Return the (x, y) coordinate for the center point of the cell that contains the specified text.  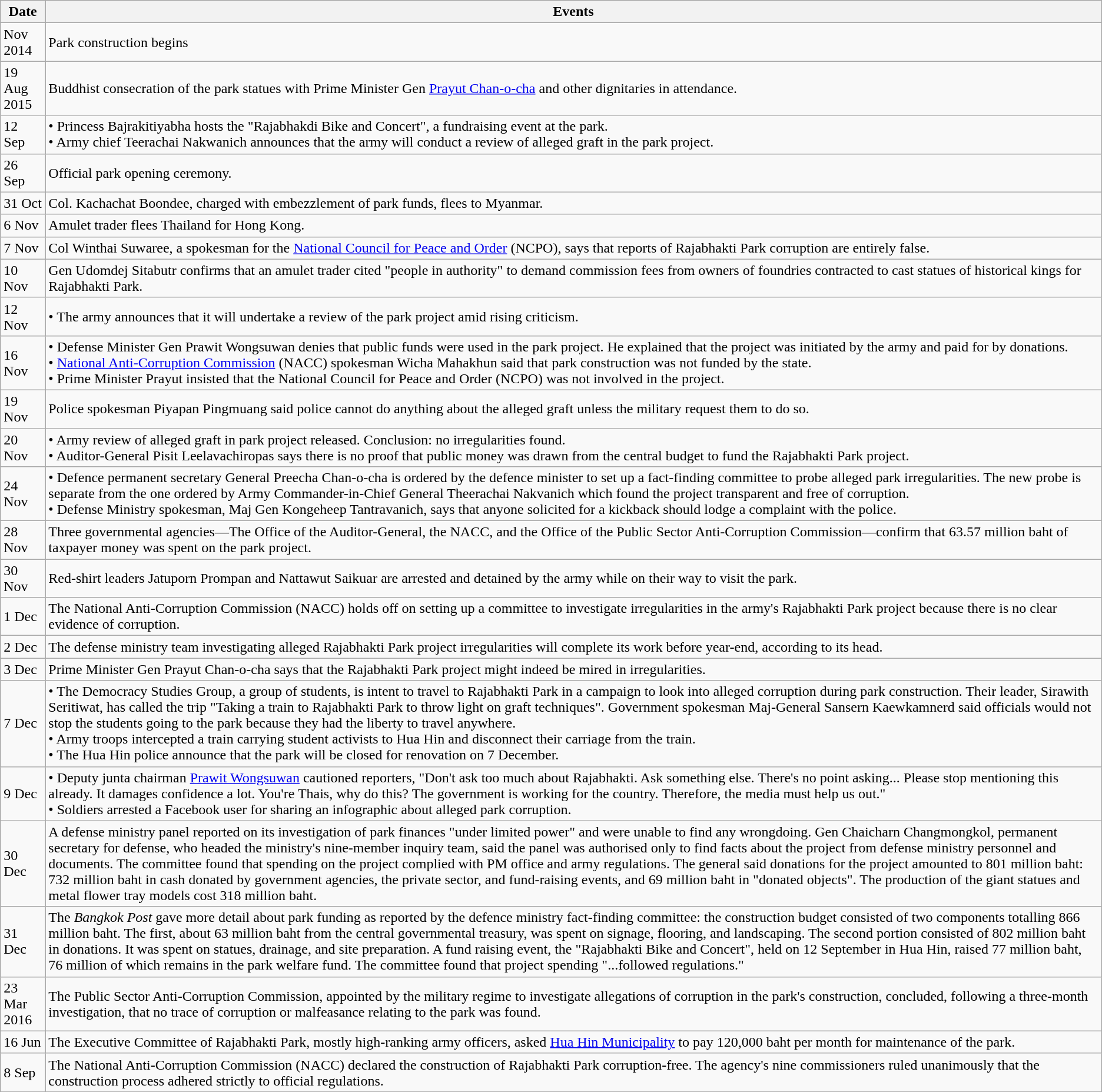
7 Dec (23, 723)
Date (23, 12)
Amulet trader flees Thailand for Hong Kong. (573, 225)
2 Dec (23, 647)
6 Nov (23, 225)
3 Dec (23, 669)
• The army announces that it will undertake a review of the park project amid rising criticism. (573, 317)
20 Nov (23, 447)
Buddhist consecration of the park statues with Prime Minister Gen Prayut Chan-o-cha and other dignitaries in attendance. (573, 88)
Red-shirt leaders Jatuporn Prompan and Nattawut Saikuar are arrested and detained by the army while on their way to visit the park. (573, 578)
24 Nov (23, 494)
8 Sep (23, 1073)
Prime Minister Gen Prayut Chan-o-cha says that the Rajabhakti Park project might indeed be mired in irregularities. (573, 669)
31 Oct (23, 203)
Park construction begins (573, 42)
30 Nov (23, 578)
28 Nov (23, 540)
10 Nov (23, 278)
31 Dec (23, 942)
Police spokesman Piyapan Pingmuang said police cannot do anything about the alleged graft unless the military request them to do so. (573, 409)
Official park opening ceremony. (573, 173)
26 Sep (23, 173)
7 Nov (23, 248)
The defense ministry team investigating alleged Rajabhakti Park project irregularities will complete its work before year-end, according to its head. (573, 647)
30 Dec (23, 864)
23 Mar 2016 (23, 1004)
19 Nov (23, 409)
16 Nov (23, 363)
19 Aug 2015 (23, 88)
1 Dec (23, 617)
Nov 2014 (23, 42)
Col. Kachachat Boondee, charged with embezzlement of park funds, flees to Myanmar. (573, 203)
12 Nov (23, 317)
9 Dec (23, 794)
16 Jun (23, 1042)
Events (573, 12)
12 Sep (23, 134)
